Identify which cell holds the provided text, then report its (X, Y) central coordinate. 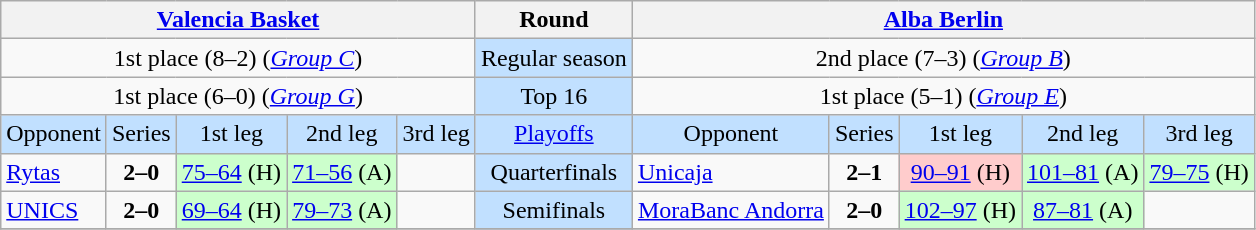
102–97 (H) (960, 210)
MoraBanc Andorra (730, 210)
1st place (6–0) (Group G) (238, 96)
Playoffs (554, 134)
Round (554, 20)
Quarterfinals (554, 172)
1st place (5–1) (Group E) (943, 96)
1st place (8–2) (Group C) (238, 58)
79–73 (A) (342, 210)
101–81 (A) (1083, 172)
90–91 (H) (960, 172)
71–56 (A) (342, 172)
87–81 (A) (1083, 210)
Valencia Basket (238, 20)
Alba Berlin (943, 20)
75–64 (H) (231, 172)
Unicaja (730, 172)
UNICS (54, 210)
Semifinals (554, 210)
2–1 (864, 172)
69–64 (H) (231, 210)
2nd place (7–3) (Group B) (943, 58)
Rytas (54, 172)
79–75 (H) (1199, 172)
Top 16 (554, 96)
Regular season (554, 58)
